Identify which cell holds the provided text, then report its (x, y) central coordinate. 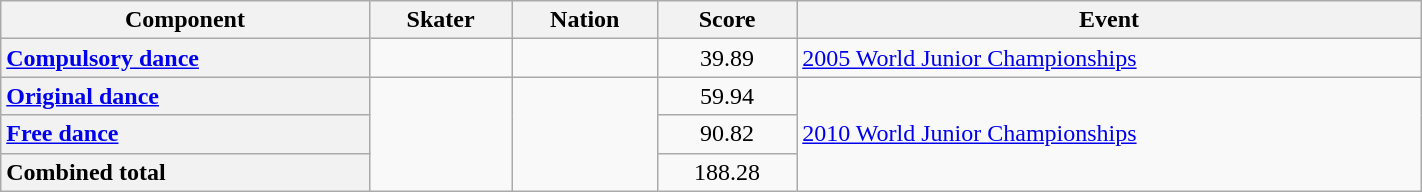
2005 World Junior Championships (1110, 58)
Nation (584, 20)
59.94 (726, 96)
Free dance (185, 134)
Compulsory dance (185, 58)
Original dance (185, 96)
Combined total (185, 172)
2010 World Junior Championships (1110, 134)
Component (185, 20)
Score (726, 20)
Event (1110, 20)
90.82 (726, 134)
39.89 (726, 58)
188.28 (726, 172)
Skater (440, 20)
